Extract the (X, Y) coordinate from the center of the cell holding the provided text.  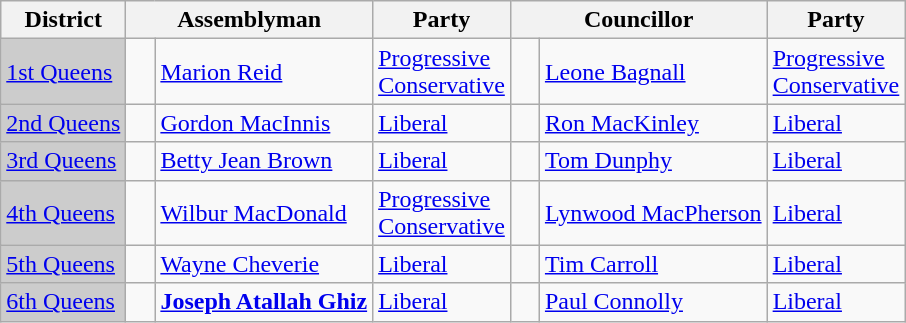
Wilbur MacDonald (264, 212)
Councillor (638, 20)
Lynwood MacPherson (653, 212)
2nd Queens (64, 123)
Wayne Cheverie (264, 264)
Betty Jean Brown (264, 161)
Marion Reid (264, 72)
1st Queens (64, 72)
Paul Connolly (653, 302)
3rd Queens (64, 161)
Ron MacKinley (653, 123)
Joseph Atallah Ghiz (264, 302)
6th Queens (64, 302)
Leone Bagnall (653, 72)
4th Queens (64, 212)
Tom Dunphy (653, 161)
Tim Carroll (653, 264)
Assemblyman (250, 20)
District (64, 20)
Gordon MacInnis (264, 123)
5th Queens (64, 264)
